Return (X, Y) of the center of cell containing provided text 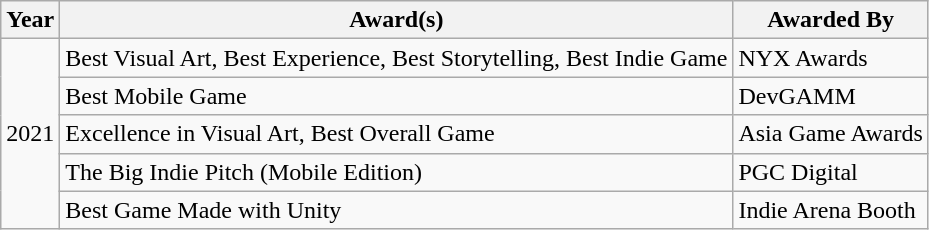
The Big Indie Pitch (Mobile Edition) (396, 172)
Best Game Made with Unity (396, 210)
Awarded By (830, 20)
Best Mobile Game (396, 96)
PGC Digital (830, 172)
Best Visual Art, Best Experience, Best Storytelling, Best Indie Game (396, 58)
Award(s) (396, 20)
Asia Game Awards (830, 134)
2021 (30, 134)
Indie Arena Booth (830, 210)
DevGAMM (830, 96)
NYX Awards (830, 58)
Year (30, 20)
Excellence in Visual Art, Best Overall Game (396, 134)
